Output the (x, y) coordinate of the center of the cell containing the given text.  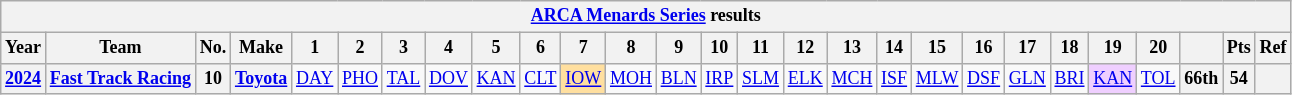
16 (984, 48)
2 (360, 48)
7 (584, 48)
66th (1202, 78)
17 (1027, 48)
IOW (584, 78)
19 (1113, 48)
8 (632, 48)
18 (1070, 48)
BLN (678, 78)
Fast Track Racing (120, 78)
14 (894, 48)
6 (540, 48)
20 (1158, 48)
15 (936, 48)
5 (496, 48)
2024 (24, 78)
Team (120, 48)
CLT (540, 78)
Toyota (262, 78)
DOV (449, 78)
GLN (1027, 78)
Ref (1273, 48)
SLM (761, 78)
ISF (894, 78)
9 (678, 48)
MLW (936, 78)
ELK (805, 78)
DSF (984, 78)
13 (852, 48)
MCH (852, 78)
No. (212, 48)
IRP (720, 78)
Pts (1240, 48)
11 (761, 48)
1 (315, 48)
MOH (632, 78)
TOL (1158, 78)
TAL (403, 78)
BRI (1070, 78)
54 (1240, 78)
12 (805, 48)
PHO (360, 78)
3 (403, 48)
DAY (315, 78)
4 (449, 48)
Year (24, 48)
Make (262, 48)
ARCA Menards Series results (646, 16)
